Pinpoint the cell where the given text exists, returning its (X, Y) midpoint coordinate. 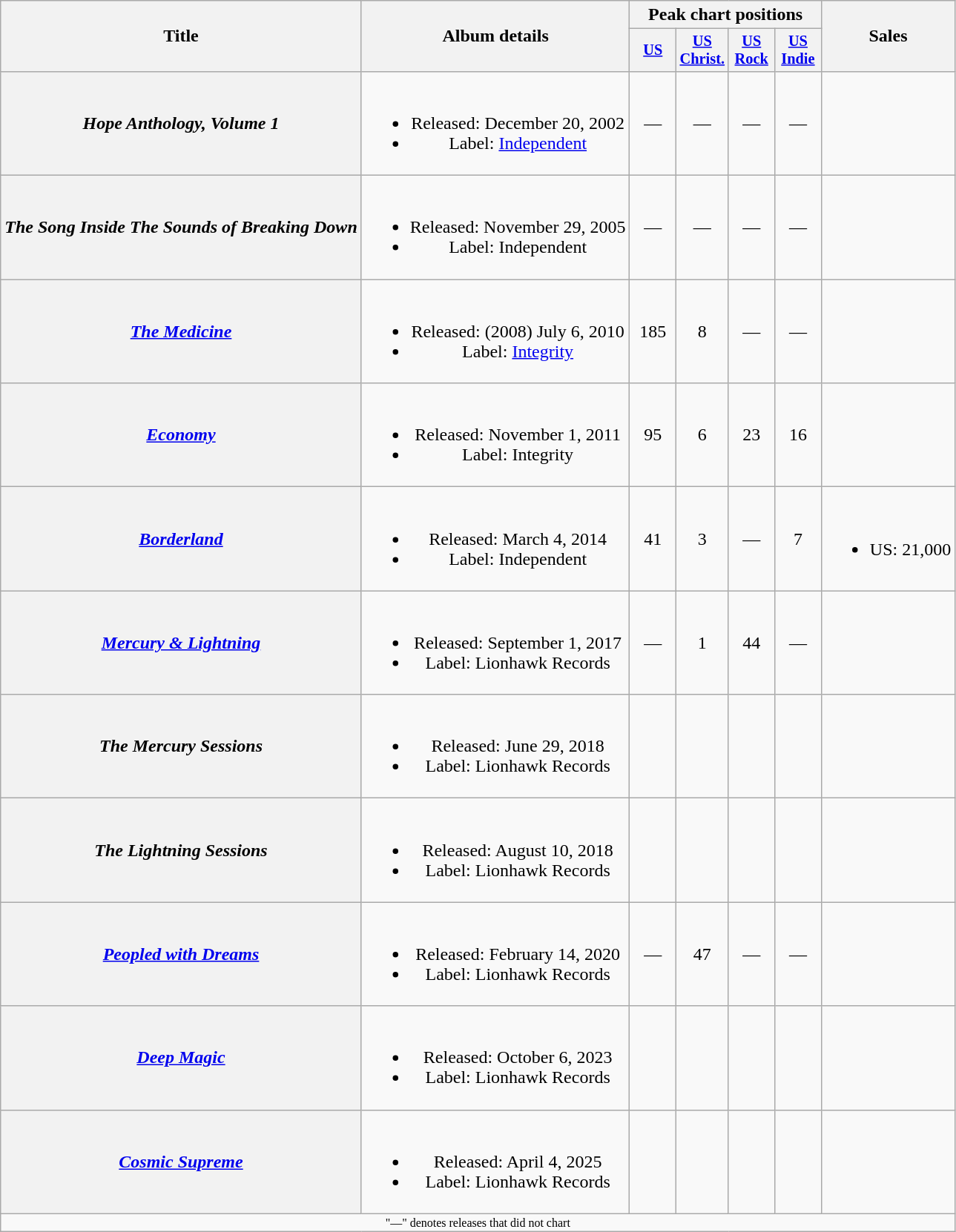
Deep Magic (181, 1058)
7 (798, 539)
Released: February 14, 2020Label: Lionhawk Records (495, 954)
US (653, 50)
Released: March 4, 2014Label: Independent (495, 539)
The Medicine (181, 331)
1 (702, 643)
185 (653, 331)
6 (702, 435)
Hope Anthology, Volume 1 (181, 123)
23 (752, 435)
3 (702, 539)
Economy (181, 435)
Released: August 10, 2018Label: Lionhawk Records (495, 850)
Released: (2008) July 6, 2010Label: Integrity (495, 331)
95 (653, 435)
The Song Inside The Sounds of Breaking Down (181, 228)
44 (752, 643)
US: 21,000 (888, 539)
The Lightning Sessions (181, 850)
Sales (888, 36)
Title (181, 36)
Released: April 4, 2025Label: Lionhawk Records (495, 1162)
41 (653, 539)
Released: June 29, 2018Label: Lionhawk Records (495, 746)
8 (702, 331)
USChrist. (702, 50)
The Mercury Sessions (181, 746)
Released: October 6, 2023Label: Lionhawk Records (495, 1058)
USIndie (798, 50)
Released: December 20, 2002Label: Independent (495, 123)
47 (702, 954)
Released: September 1, 2017Label: Lionhawk Records (495, 643)
USRock (752, 50)
"—" denotes releases that did not chart (478, 1222)
Released: November 29, 2005Label: Independent (495, 228)
Borderland (181, 539)
Mercury & Lightning (181, 643)
16 (798, 435)
Peopled with Dreams (181, 954)
Album details (495, 36)
Released: November 1, 2011Label: Integrity (495, 435)
Peak chart positions (725, 15)
Cosmic Supreme (181, 1162)
